Pinpoint the cell where the given text exists, returning its [x, y] midpoint coordinate. 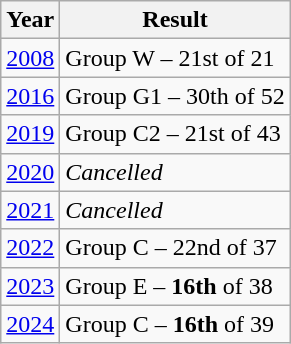
2008 [30, 58]
Year [30, 20]
2019 [30, 134]
Group C – 22nd of 37 [175, 248]
Group E – 16th of 38 [175, 286]
2021 [30, 210]
Result [175, 20]
2022 [30, 248]
2016 [30, 96]
Group C2 – 21st of 43 [175, 134]
Group C – 16th of 39 [175, 324]
Group W – 21st of 21 [175, 58]
2024 [30, 324]
2020 [30, 172]
2023 [30, 286]
Group G1 – 30th of 52 [175, 96]
